Detect which cell encompasses the target text, then output its (X, Y) center coordinate. 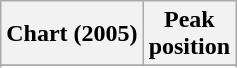
Chart (2005) (72, 34)
Peakposition (189, 34)
